Capture the cell that displays the provided text and extract its [x, y] central coordinate. 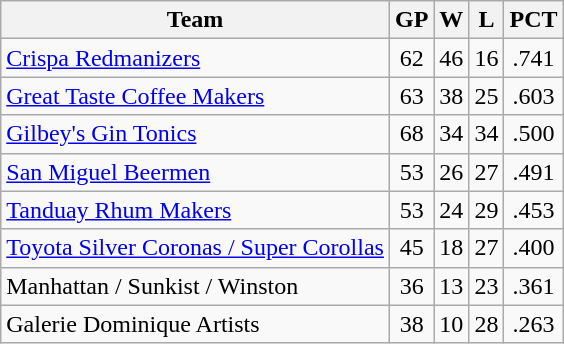
Great Taste Coffee Makers [196, 96]
16 [486, 58]
45 [411, 248]
L [486, 20]
68 [411, 134]
26 [452, 172]
Crispa Redmanizers [196, 58]
13 [452, 286]
Tanduay Rhum Makers [196, 210]
Manhattan / Sunkist / Winston [196, 286]
29 [486, 210]
PCT [534, 20]
23 [486, 286]
.491 [534, 172]
.400 [534, 248]
.603 [534, 96]
Gilbey's Gin Tonics [196, 134]
.741 [534, 58]
.500 [534, 134]
.361 [534, 286]
46 [452, 58]
36 [411, 286]
25 [486, 96]
Toyota Silver Coronas / Super Corollas [196, 248]
GP [411, 20]
W [452, 20]
28 [486, 324]
Team [196, 20]
24 [452, 210]
San Miguel Beermen [196, 172]
10 [452, 324]
.263 [534, 324]
.453 [534, 210]
62 [411, 58]
63 [411, 96]
18 [452, 248]
Galerie Dominique Artists [196, 324]
